Extract the (X, Y) coordinate from the center of the cell holding the provided text.  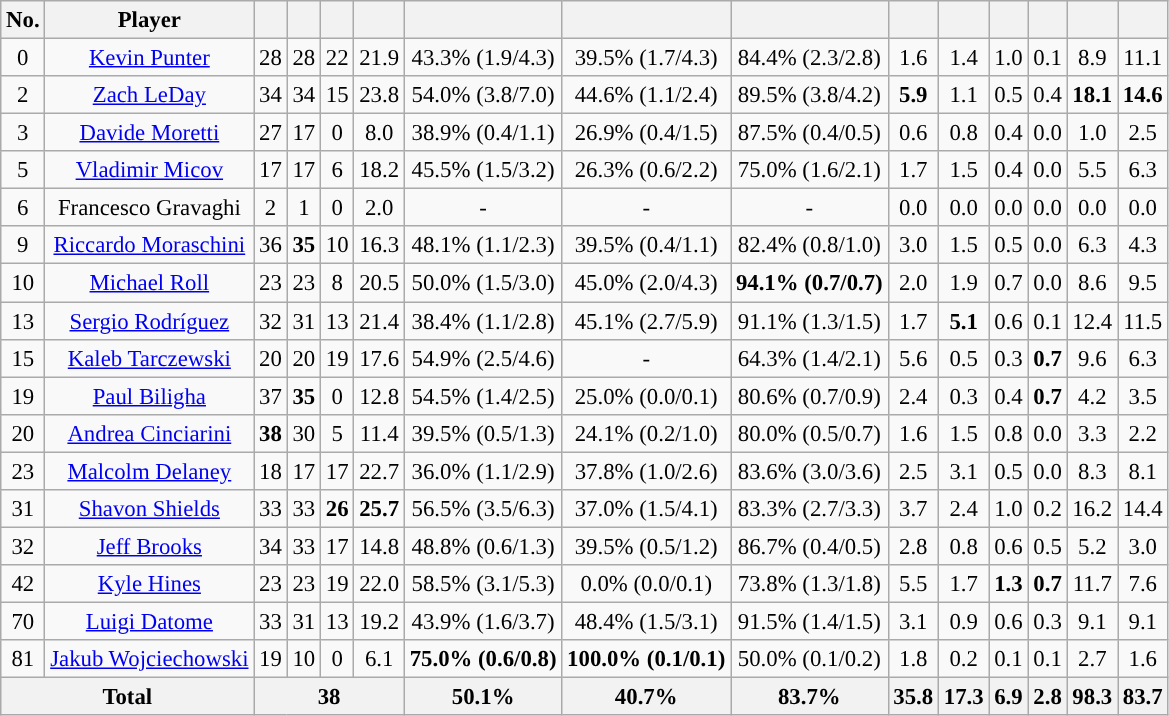
1.8 (913, 659)
Vladimir Micov (150, 170)
22.0 (379, 584)
50.1% (482, 697)
Michael Roll (150, 283)
44.6% (1.1/2.4) (646, 95)
37 (270, 396)
45.0% (2.0/4.3) (646, 283)
22.7 (379, 471)
Total (128, 697)
84.4% (2.3/2.8) (810, 58)
25.7 (379, 509)
80.6% (0.7/0.9) (810, 396)
38.4% (1.1/2.8) (482, 321)
17.6 (379, 358)
36 (270, 245)
Zach LeDay (150, 95)
6.1 (379, 659)
56.5% (3.5/6.3) (482, 509)
14.8 (379, 546)
0.9 (963, 621)
16.2 (1092, 509)
8.0 (379, 133)
21.9 (379, 58)
87.5% (0.4/0.5) (810, 133)
23.8 (379, 95)
6.9 (1008, 697)
64.3% (1.4/2.1) (810, 358)
70 (23, 621)
18 (270, 471)
1.1 (963, 95)
48.8% (0.6/1.3) (482, 546)
Francesco Gravaghi (150, 208)
36.0% (1.1/2.9) (482, 471)
91.5% (1.4/1.5) (810, 621)
17.3 (963, 697)
11.5 (1143, 321)
4.3 (1143, 245)
1 (304, 208)
22 (338, 58)
16.3 (379, 245)
26 (338, 509)
26.9% (0.4/1.5) (646, 133)
18.2 (379, 170)
14.4 (1143, 509)
30 (304, 433)
9.5 (1143, 283)
Kaleb Tarczewski (150, 358)
Jeff Brooks (150, 546)
50.0% (1.5/3.0) (482, 283)
1.4 (963, 58)
2.7 (1092, 659)
Kevin Punter (150, 58)
Paul Biligha (150, 396)
27 (270, 133)
14.6 (1143, 95)
39.5% (1.7/4.3) (646, 58)
5.9 (913, 95)
5.6 (913, 358)
9 (23, 245)
48.1% (1.1/2.3) (482, 245)
Riccardo Moraschini (150, 245)
Malcolm Delaney (150, 471)
40.7% (646, 697)
58.5% (3.1/5.3) (482, 584)
3.5 (1143, 396)
Luigi Datome (150, 621)
18.1 (1092, 95)
39.5% (0.4/1.1) (646, 245)
98.3 (1092, 697)
37.8% (1.0/2.6) (646, 471)
83.6% (3.0/3.6) (810, 471)
24.1% (0.2/1.0) (646, 433)
39.5% (0.5/1.3) (482, 433)
3.7 (913, 509)
94.1% (0.7/0.7) (810, 283)
91.1% (1.3/1.5) (810, 321)
Kyle Hines (150, 584)
48.4% (1.5/3.1) (646, 621)
83.7 (1143, 697)
11.1 (1143, 58)
54.9% (2.5/4.6) (482, 358)
5.1 (963, 321)
45.1% (2.7/5.9) (646, 321)
75.0% (1.6/2.1) (810, 170)
8.1 (1143, 471)
50.0% (0.1/0.2) (810, 659)
86.7% (0.4/0.5) (810, 546)
83.7% (810, 697)
12.4 (1092, 321)
Andrea Cinciarini (150, 433)
73.8% (1.3/1.8) (810, 584)
80.0% (0.5/0.7) (810, 433)
8 (338, 283)
75.0% (0.6/0.8) (482, 659)
21.4 (379, 321)
43.3% (1.9/4.3) (482, 58)
26.3% (0.6/2.2) (646, 170)
35.8 (913, 697)
Jakub Wojciechowski (150, 659)
12.8 (379, 396)
Davide Moretti (150, 133)
81 (23, 659)
11.4 (379, 433)
2.2 (1143, 433)
4.2 (1092, 396)
89.5% (3.8/4.2) (810, 95)
20.5 (379, 283)
Sergio Rodríguez (150, 321)
Player (150, 20)
8.9 (1092, 58)
100.0% (0.1/0.1) (646, 659)
0.0% (0.0/0.1) (646, 584)
82.4% (0.8/1.0) (810, 245)
No. (23, 20)
19.2 (379, 621)
37.0% (1.5/4.1) (646, 509)
5.2 (1092, 546)
42 (23, 584)
7.6 (1143, 584)
Shavon Shields (150, 509)
43.9% (1.6/3.7) (482, 621)
38.9% (0.4/1.1) (482, 133)
83.3% (2.7/3.3) (810, 509)
54.0% (3.8/7.0) (482, 95)
3 (23, 133)
39.5% (0.5/1.2) (646, 546)
1.3 (1008, 584)
8.3 (1092, 471)
25.0% (0.0/0.1) (646, 396)
54.5% (1.4/2.5) (482, 396)
8.6 (1092, 283)
1.9 (963, 283)
11.7 (1092, 584)
9.6 (1092, 358)
45.5% (1.5/3.2) (482, 170)
3.3 (1092, 433)
